Capture the cell that displays the provided text and extract its [X, Y] central coordinate. 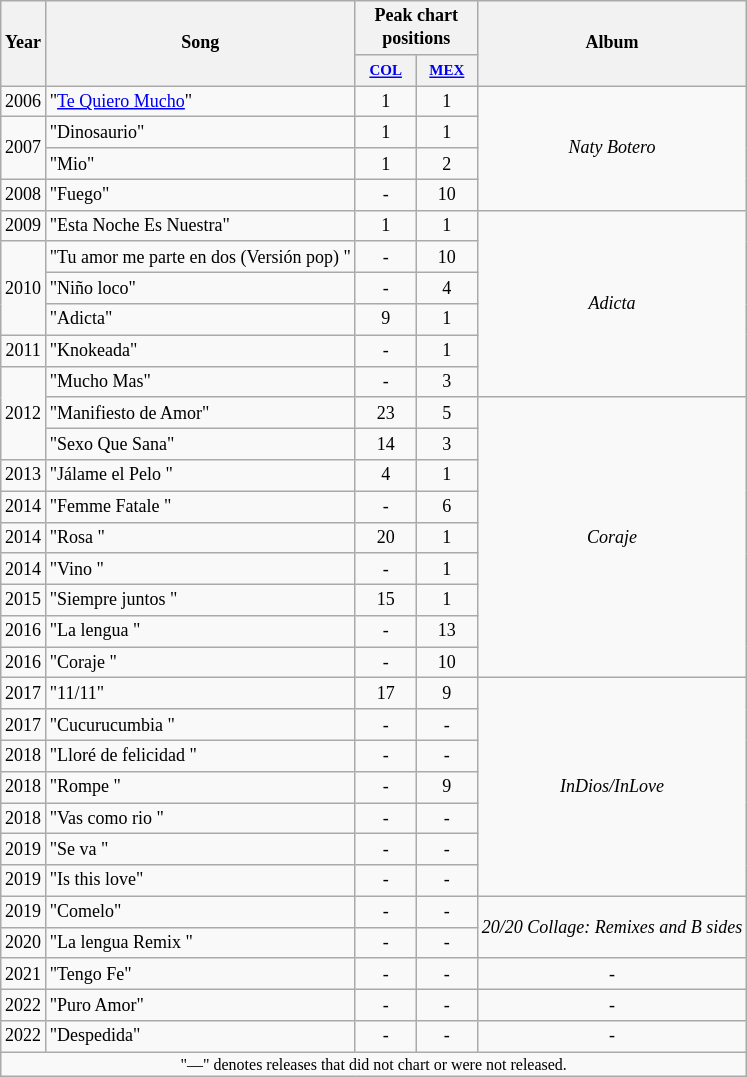
Adicta [612, 304]
"—" denotes releases that did not chart or were not released. [374, 1064]
Naty Botero [612, 148]
"Esta Noche Es Nuestra" [200, 226]
"Tengo Fe" [200, 974]
Peak chart positions [416, 28]
14 [386, 444]
"Niño loco" [200, 288]
Album [612, 44]
"Lloré de felicidad " [200, 756]
2011 [24, 350]
2021 [24, 974]
2010 [24, 288]
2015 [24, 600]
"Fuego" [200, 194]
15 [386, 600]
"Mio" [200, 164]
Song [200, 44]
2006 [24, 102]
"Rompe " [200, 786]
"Vas como rio " [200, 818]
"Cucurucumbia " [200, 724]
"Se va " [200, 850]
20/20 Collage: Remixes and B sides [612, 927]
MEX [446, 70]
20 [386, 538]
2020 [24, 942]
"Coraje " [200, 662]
2007 [24, 148]
Coraje [612, 538]
"Comelo" [200, 912]
2 [446, 164]
2008 [24, 194]
"Sexo Que Sana" [200, 444]
Year [24, 44]
13 [446, 632]
InDios/InLove [612, 787]
"Jálame el Pelo " [200, 476]
COL [386, 70]
"Vino " [200, 568]
"Dinosaurio" [200, 132]
"Rosa " [200, 538]
5 [446, 412]
"Despedida" [200, 1036]
"Siempre juntos " [200, 600]
"11/11" [200, 694]
23 [386, 412]
"Puro Amor" [200, 1006]
"Tu amor me parte en dos (Versión pop) " [200, 256]
"Knokeada" [200, 350]
2013 [24, 476]
"La lengua Remix " [200, 942]
"Femme Fatale " [200, 506]
"Te Quiero Mucho" [200, 102]
"Is this love" [200, 880]
"La lengua " [200, 632]
2012 [24, 413]
"Manifiesto de Amor" [200, 412]
"Mucho Mas" [200, 382]
6 [446, 506]
"Adicta" [200, 320]
2009 [24, 226]
17 [386, 694]
